Search for the cell housing the specified text and yield its (x, y) center coordinate. 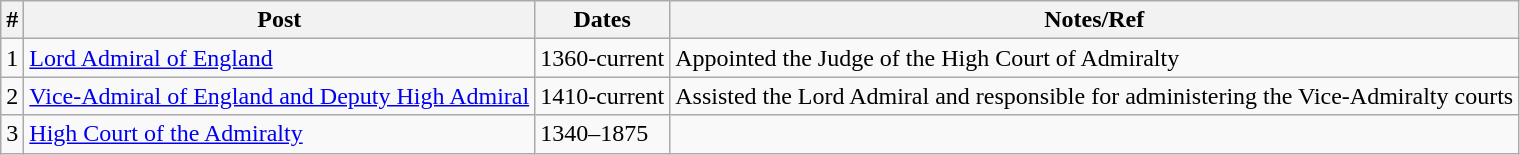
1360-current (602, 58)
Appointed the Judge of the High Court of Admiralty (1094, 58)
1340–1875 (602, 134)
Post (280, 20)
Dates (602, 20)
Notes/Ref (1094, 20)
Lord Admiral of England (280, 58)
Assisted the Lord Admiral and responsible for administering the Vice-Admiralty courts (1094, 96)
2 (12, 96)
3 (12, 134)
1 (12, 58)
High Court of the Admiralty (280, 134)
# (12, 20)
1410-current (602, 96)
Vice-Admiral of England and Deputy High Admiral (280, 96)
